Scan for the cell matching the given text and deliver its [X, Y] coordinate at center. 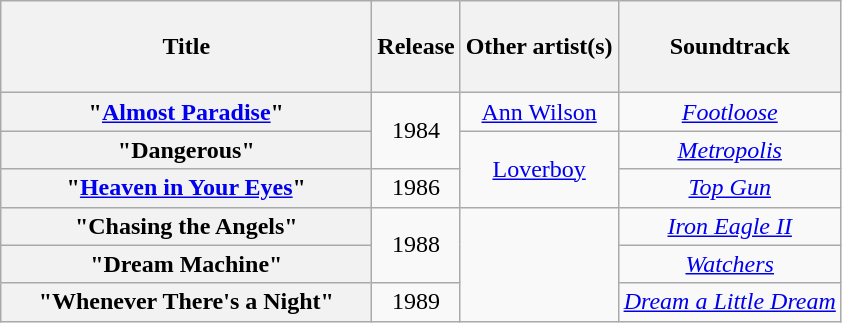
Other artist(s) [539, 47]
Ann Wilson [539, 112]
1984 [416, 131]
"Dangerous" [186, 150]
1989 [416, 302]
Release [416, 47]
Dream a Little Dream [730, 302]
1986 [416, 188]
"Heaven in Your Eyes" [186, 188]
"Dream Machine" [186, 264]
Footloose [730, 112]
"Chasing the Angels" [186, 226]
"Almost Paradise" [186, 112]
"Whenever There's a Night" [186, 302]
Iron Eagle II [730, 226]
Watchers [730, 264]
Metropolis [730, 150]
Title [186, 47]
1988 [416, 245]
Soundtrack [730, 47]
Top Gun [730, 188]
Loverboy [539, 169]
